Find where the given text appears and provide that cell's center as (X, Y) coordinate. 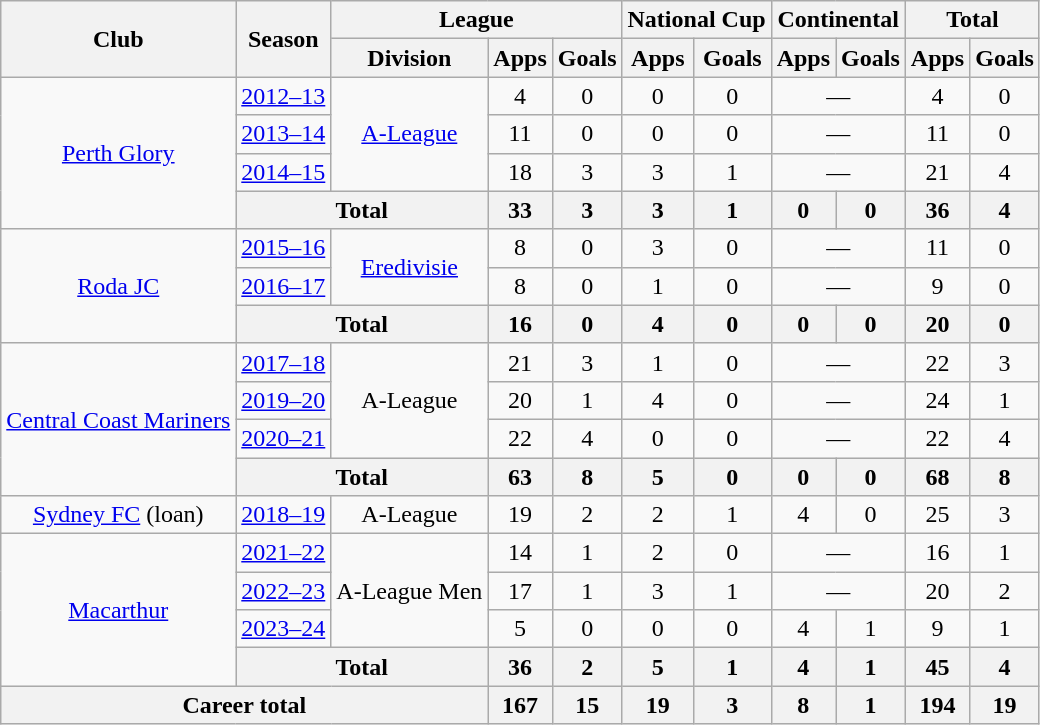
14 (520, 553)
2015–16 (284, 248)
League (476, 20)
2013–14 (284, 134)
167 (520, 705)
18 (520, 172)
17 (520, 591)
25 (937, 515)
33 (520, 210)
24 (937, 400)
Central Coast Mariners (118, 419)
Club (118, 39)
Eredivisie (410, 267)
A-League Men (410, 591)
68 (937, 477)
2016–17 (284, 286)
Season (284, 39)
15 (587, 705)
2018–19 (284, 515)
Macarthur (118, 610)
194 (937, 705)
Sydney FC (loan) (118, 515)
2023–24 (284, 629)
2022–23 (284, 591)
2019–20 (284, 400)
2021–22 (284, 553)
2012–13 (284, 96)
63 (520, 477)
2014–15 (284, 172)
2017–18 (284, 362)
Continental (838, 20)
National Cup (696, 20)
Perth Glory (118, 153)
45 (937, 667)
2020–21 (284, 438)
Division (410, 58)
Roda JC (118, 286)
Career total (244, 705)
